Return the [X, Y] coordinate for the center point of the cell that contains the specified text.  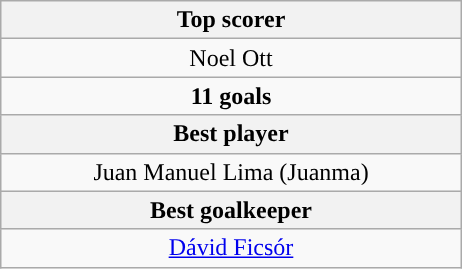
11 goals [230, 96]
Noel Ott [230, 58]
Juan Manuel Lima (Juanma) [230, 172]
Top scorer [230, 20]
Dávid Ficsór [230, 248]
Best goalkeeper [230, 210]
Best player [230, 134]
